Search for the cell housing the specified text and yield its [X, Y] center coordinate. 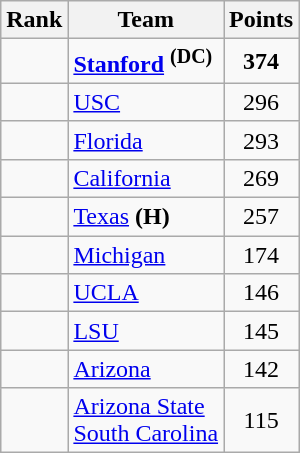
142 [262, 369]
174 [262, 255]
296 [262, 102]
146 [262, 293]
UCLA [146, 293]
Team [146, 20]
Arizona StateSouth Carolina [146, 420]
293 [262, 140]
115 [262, 420]
Michigan [146, 255]
257 [262, 217]
374 [262, 62]
145 [262, 331]
Texas (H) [146, 217]
Florida [146, 140]
Stanford (DC) [146, 62]
269 [262, 178]
Rank [34, 20]
Arizona [146, 369]
Points [262, 20]
California [146, 178]
USC [146, 102]
LSU [146, 331]
